Search for the cell housing the specified text and yield its (X, Y) center coordinate. 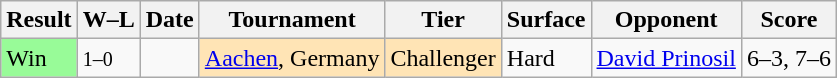
Date (170, 20)
Challenger (443, 58)
Surface (546, 20)
Opponent (666, 20)
Tournament (292, 20)
Aachen, Germany (292, 58)
W–L (108, 20)
David Prinosil (666, 58)
1–0 (108, 58)
Win (39, 58)
Score (788, 20)
6–3, 7–6 (788, 58)
Result (39, 20)
Hard (546, 58)
Tier (443, 20)
